Pinpoint the cell where the given text exists, returning its (x, y) midpoint coordinate. 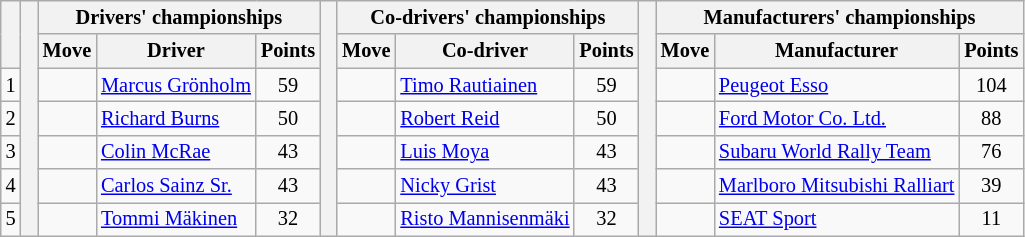
Subaru World Rally Team (836, 152)
Ford Motor Co. Ltd. (836, 118)
Timo Rautiainen (484, 85)
Carlos Sainz Sr. (176, 186)
SEAT Sport (836, 219)
5 (11, 219)
39 (991, 186)
88 (991, 118)
Nicky Grist (484, 186)
Co-driver (484, 51)
104 (991, 85)
Marlboro Mitsubishi Ralliart (836, 186)
Richard Burns (176, 118)
1 (11, 85)
Luis Moya (484, 152)
Driver (176, 51)
Colin McRae (176, 152)
Risto Mannisenmäki (484, 219)
Co-drivers' championships (488, 17)
Robert Reid (484, 118)
4 (11, 186)
Tommi Mäkinen (176, 219)
11 (991, 219)
Manufacturers' championships (840, 17)
Peugeot Esso (836, 85)
Marcus Grönholm (176, 85)
Manufacturer (836, 51)
Drivers' championships (179, 17)
76 (991, 152)
3 (11, 152)
2 (11, 118)
